Capture the cell that displays the provided text and extract its (X, Y) central coordinate. 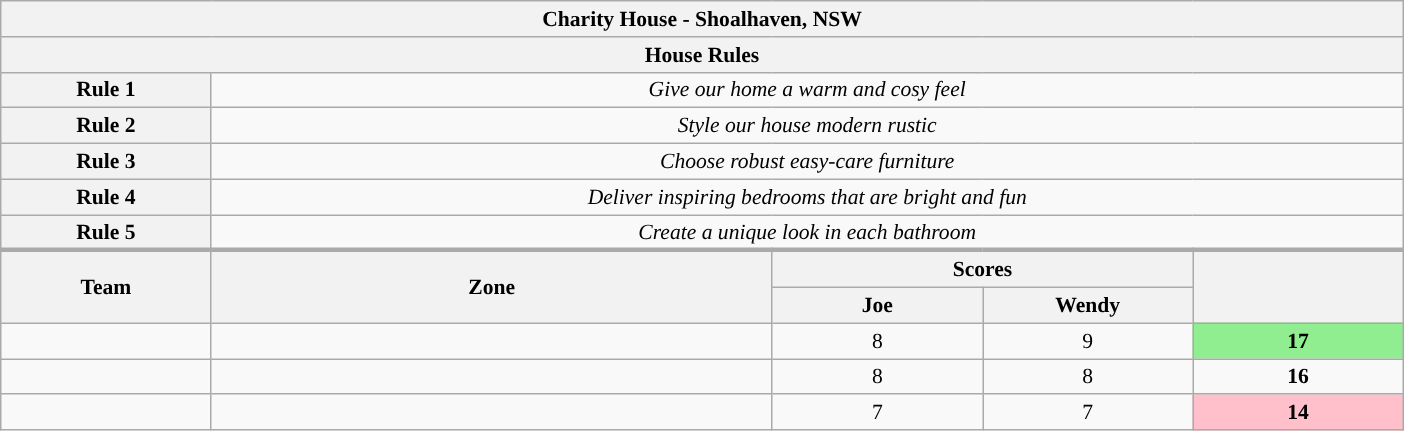
Wendy (1087, 306)
Deliver inspiring bedrooms that are bright and fun (807, 197)
Choose robust easy-care furniture (807, 162)
Rule 3 (106, 162)
Zone (492, 288)
9 (1087, 341)
Rule 2 (106, 126)
House Rules (702, 55)
Give our home a warm and cosy feel (807, 90)
Charity House - Shoalhaven, NSW (702, 19)
14 (1298, 413)
Style our house modern rustic (807, 126)
Create a unique look in each bathroom (807, 233)
Rule 4 (106, 197)
Team (106, 288)
Rule 1 (106, 90)
Scores (982, 270)
17 (1298, 341)
Joe (877, 306)
16 (1298, 377)
Rule 5 (106, 233)
